Provide the (X, Y) coordinate of the cell's center where the given text is located.  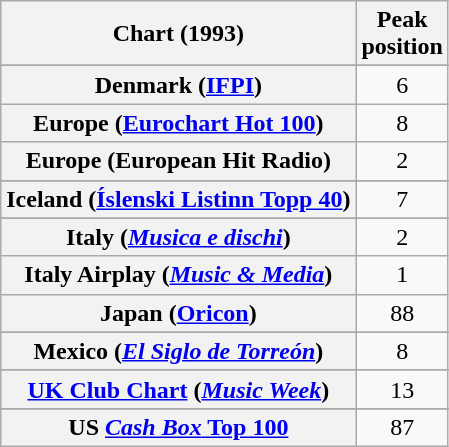
US Cash Box Top 100 (178, 427)
6 (402, 85)
Japan (Oricon) (178, 313)
Europe (Eurochart Hot 100) (178, 123)
Italy Airplay (Music & Media) (178, 275)
13 (402, 389)
Peakposition (402, 34)
88 (402, 313)
Italy (Musica e dischi) (178, 237)
Denmark (IFPI) (178, 85)
Mexico (El Siglo de Torreón) (178, 351)
UK Club Chart (Music Week) (178, 389)
1 (402, 275)
Iceland (Íslenski Listinn Topp 40) (178, 199)
87 (402, 427)
7 (402, 199)
Chart (1993) (178, 34)
Europe (European Hit Radio) (178, 161)
